Determine the [X, Y] coordinate at the center of the cell enclosing the given text.  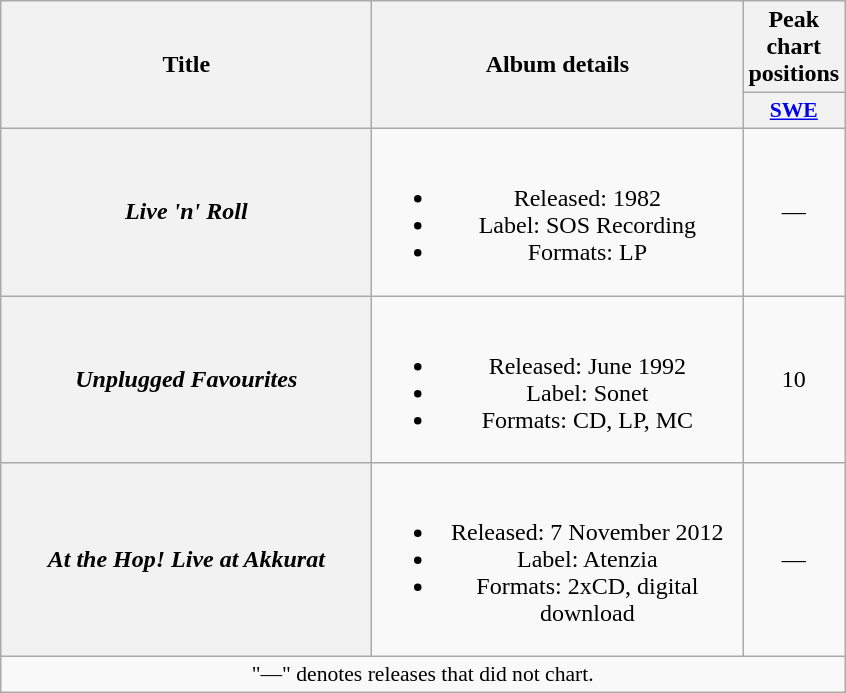
SWE [794, 111]
Album details [558, 65]
"—" denotes releases that did not chart. [423, 675]
10 [794, 380]
At the Hop! Live at Akkurat [186, 560]
Released: June 1992Label: SonetFormats: CD, LP, MC [558, 380]
Peak chart positions [794, 47]
Released: 1982Label: SOS RecordingFormats: LP [558, 212]
Live 'n' Roll [186, 212]
Title [186, 65]
Released: 7 November 2012Label: AtenziaFormats: 2xCD, digital download [558, 560]
Unplugged Favourites [186, 380]
